Capture the cell that displays the provided text and extract its (x, y) central coordinate. 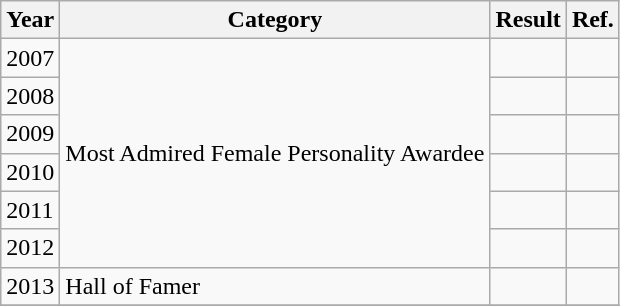
2007 (30, 58)
Hall of Famer (275, 286)
2013 (30, 286)
2012 (30, 248)
2010 (30, 172)
Result (528, 20)
Ref. (592, 20)
2009 (30, 134)
Most Admired Female Personality Awardee (275, 153)
2011 (30, 210)
2008 (30, 96)
Year (30, 20)
Category (275, 20)
